Pinpoint the cell where the given text exists, returning its [X, Y] midpoint coordinate. 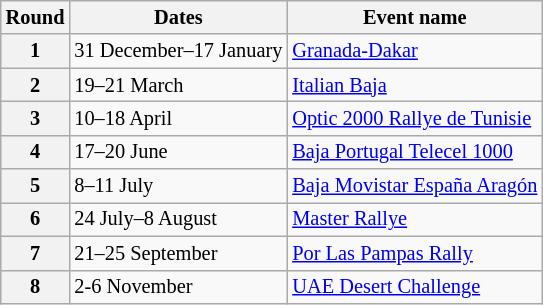
Optic 2000 Rallye de Tunisie [414, 118]
17–20 June [178, 152]
2-6 November [178, 287]
4 [36, 152]
8 [36, 287]
10–18 April [178, 118]
Italian Baja [414, 85]
Master Rallye [414, 219]
5 [36, 186]
3 [36, 118]
21–25 September [178, 253]
7 [36, 253]
Event name [414, 17]
31 December–17 January [178, 51]
24 July–8 August [178, 219]
8–11 July [178, 186]
Round [36, 17]
1 [36, 51]
Granada-Dakar [414, 51]
Dates [178, 17]
UAE Desert Challenge [414, 287]
Por Las Pampas Rally [414, 253]
Baja Movistar España Aragón [414, 186]
2 [36, 85]
19–21 March [178, 85]
6 [36, 219]
Baja Portugal Telecel 1000 [414, 152]
